Return the [x, y] coordinate for the center point of the cell that contains the specified text.  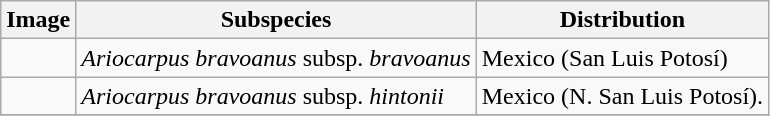
Mexico (N. San Luis Potosí). [622, 96]
Ariocarpus bravoanus subsp. hintonii [276, 96]
Subspecies [276, 20]
Ariocarpus bravoanus subsp. bravoanus [276, 58]
Mexico (San Luis Potosí) [622, 58]
Distribution [622, 20]
Image [38, 20]
